Return the (x, y) coordinate for the center point of the cell that contains the specified text.  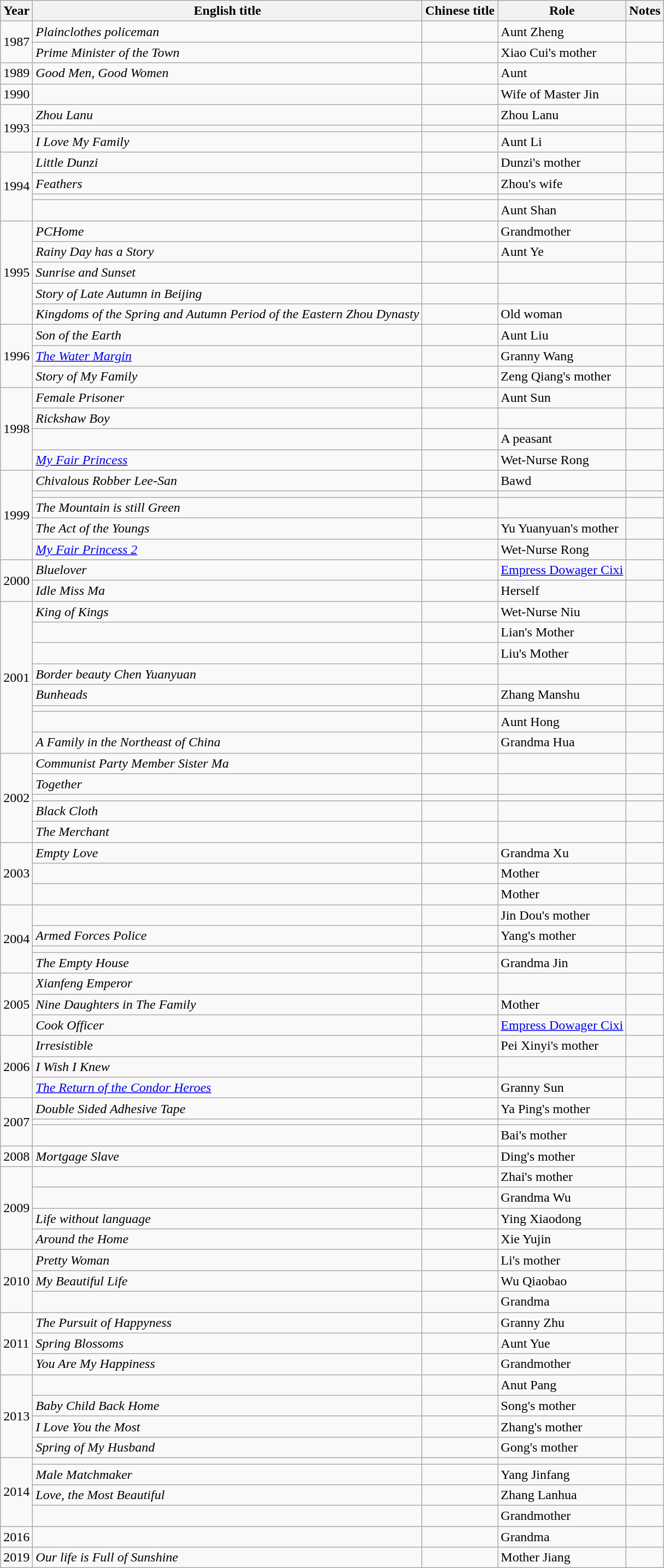
Anut Pang (562, 1385)
1987 (16, 42)
A Family in the Northeast of China (227, 742)
I Wish I Knew (227, 1067)
Wife of Master Jin (562, 94)
Rainy Day has a Story (227, 252)
Aunt Sun (562, 397)
Grandma Jin (562, 963)
Role (562, 11)
Grandma Xu (562, 852)
PCHome (227, 231)
Love, the Most Beautiful (227, 1495)
Old woman (562, 314)
Kingdoms of the Spring and Autumn Period of the Eastern Zhou Dynasty (227, 314)
Yang's mother (562, 936)
Zhou's wife (562, 183)
2004 (16, 939)
Life without language (227, 1219)
Liu's Mother (562, 653)
Bawd (562, 481)
Our life is Full of Sunshine (227, 1558)
Good Men, Good Women (227, 73)
2014 (16, 1491)
Lian's Mother (562, 633)
Chivalous Robber Lee-San (227, 481)
Dunzi's mother (562, 162)
Aunt Ye (562, 252)
Yang Jinfang (562, 1475)
Herself (562, 591)
1993 (16, 128)
Idle Miss Ma (227, 591)
Rickshaw Boy (227, 418)
Zhang Lanhua (562, 1495)
The Empty House (227, 963)
I Love My Family (227, 142)
Notes (645, 11)
Jin Dou's mother (562, 915)
Granny Zhu (562, 1323)
Little Dunzi (227, 162)
2005 (16, 1004)
Irresistible (227, 1046)
Aunt (562, 73)
Together (227, 784)
1990 (16, 94)
2003 (16, 873)
1995 (16, 273)
English title (227, 11)
2002 (16, 797)
Sunrise and Sunset (227, 273)
Spring Blossoms (227, 1343)
Nine Daughters in The Family (227, 1004)
Aunt Li (562, 142)
Baby Child Back Home (227, 1406)
2009 (16, 1208)
1989 (16, 73)
Yu Yuanyuan's mother (562, 528)
Xie Yujin (562, 1239)
Grandma Wu (562, 1198)
My Fair Princess 2 (227, 549)
Black Cloth (227, 811)
Wu Qiaobao (562, 1281)
Chinese title (460, 11)
The Act of the Youngs (227, 528)
My Fair Princess (227, 460)
1998 (16, 429)
2008 (16, 1156)
2007 (16, 1122)
I Love You the Most (227, 1426)
1994 (16, 186)
Song's mother (562, 1406)
1996 (16, 356)
Granny Sun (562, 1087)
2006 (16, 1067)
Communist Party Member Sister Ma (227, 763)
Aunt Shan (562, 210)
2011 (16, 1343)
Female Prisoner (227, 397)
Empty Love (227, 852)
Aunt Liu (562, 335)
2019 (16, 1558)
Pretty Woman (227, 1260)
Bluelover (227, 570)
Prime Minister of the Town (227, 52)
Son of the Earth (227, 335)
Gong's mother (562, 1447)
Aunt Yue (562, 1343)
Story of Late Autumn in Beijing (227, 294)
Wet-Nurse Niu (562, 612)
Bai's mother (562, 1135)
Zhang's mother (562, 1426)
2010 (16, 1281)
Ya Ping's mother (562, 1108)
A peasant (562, 439)
Zeng Qiang's mother (562, 377)
King of Kings (227, 612)
Xianfeng Emperor (227, 984)
Around the Home (227, 1239)
Story of My Family (227, 377)
Double Sided Adhesive Tape (227, 1108)
Year (16, 11)
Cook Officer (227, 1025)
The Pursuit of Happyness (227, 1323)
Xiao Cui's mother (562, 52)
Aunt Zheng (562, 32)
Ding's mother (562, 1156)
Grandma Hua (562, 742)
Border beauty Chen Yuanyuan (227, 674)
2013 (16, 1416)
Granny Wang (562, 356)
The Mountain is still Green (227, 507)
Mother Jiang (562, 1558)
Male Matchmaker (227, 1475)
The Return of the Condor Heroes (227, 1087)
Aunt Hong (562, 722)
The Water Margin (227, 356)
Zhai's mother (562, 1177)
Armed Forces Police (227, 936)
Mortgage Slave (227, 1156)
Li's mother (562, 1260)
2000 (16, 581)
1999 (16, 515)
My Beautiful Life (227, 1281)
Pei Xinyi's mother (562, 1046)
Plainclothes policeman (227, 32)
Feathers (227, 183)
Ying Xiaodong (562, 1219)
The Merchant (227, 832)
You Are My Happiness (227, 1364)
2016 (16, 1537)
2001 (16, 677)
Spring of My Husband (227, 1447)
Bunheads (227, 695)
Zhang Manshu (562, 695)
